Return (X, Y) of the center of cell containing provided text 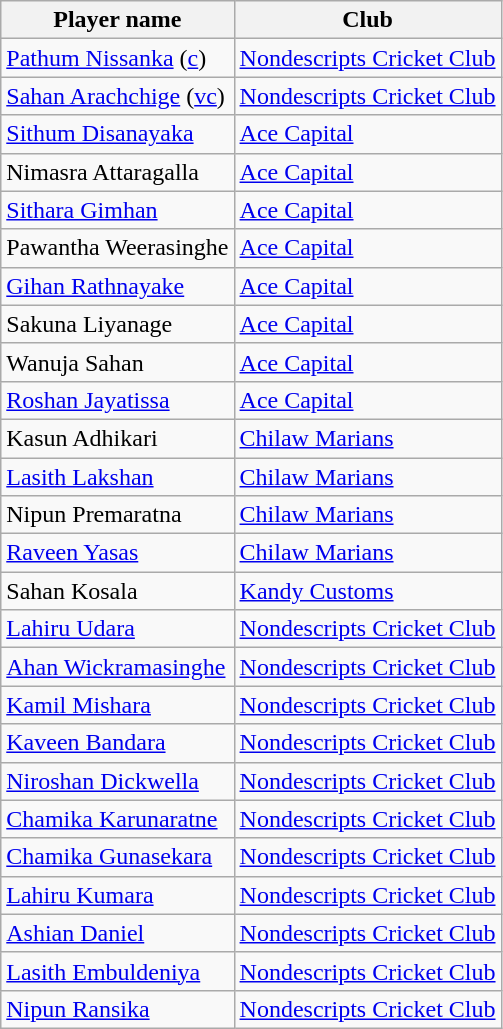
Sahan Kosala (118, 591)
Gihan Rathnayake (118, 286)
Ahan Wickramasinghe (118, 667)
Kandy Customs (368, 591)
Sahan Arachchige (vc) (118, 96)
Pawantha Weerasinghe (118, 248)
Chamika Gunasekara (118, 857)
Roshan Jayatissa (118, 400)
Wanuja Sahan (118, 362)
Ashian Daniel (118, 933)
Club (368, 20)
Nipun Premaratna (118, 515)
Lahiru Udara (118, 629)
Chamika Karunaratne (118, 819)
Raveen Yasas (118, 553)
Pathum Nissanka (c) (118, 58)
Nimasra Attaragalla (118, 172)
Sithara Gimhan (118, 210)
Sakuna Liyanage (118, 324)
Kasun Adhikari (118, 438)
Sithum Disanayaka (118, 134)
Nipun Ransika (118, 1009)
Lasith Embuldeniya (118, 971)
Kamil Mishara (118, 705)
Lasith Lakshan (118, 477)
Lahiru Kumara (118, 895)
Niroshan Dickwella (118, 781)
Kaveen Bandara (118, 743)
Player name (118, 20)
